Output the (x, y) coordinate of the center of the cell containing the given text.  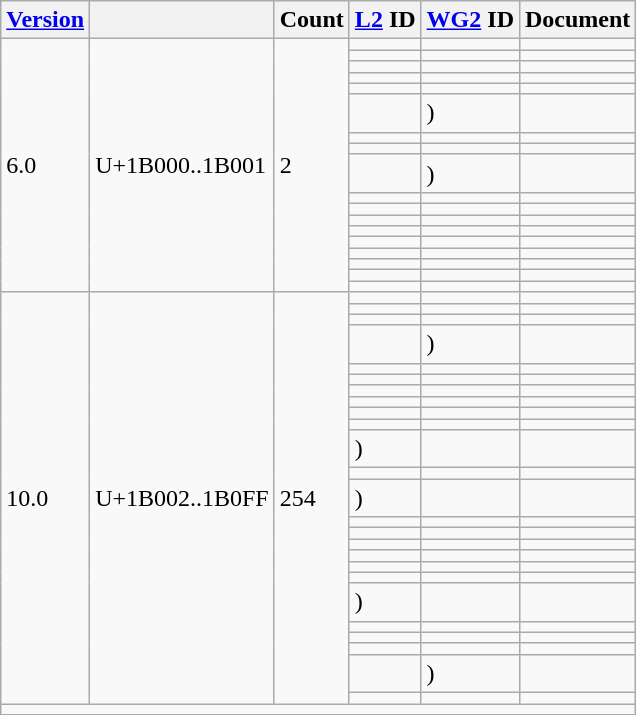
U+1B000..1B001 (182, 166)
10.0 (46, 498)
Version (46, 20)
2 (312, 166)
254 (312, 498)
U+1B002..1B0FF (182, 498)
WG2 ID (470, 20)
Document (577, 20)
6.0 (46, 166)
L2 ID (385, 20)
Count (312, 20)
